Return the [x, y] coordinate for the center point of the cell that contains the specified text.  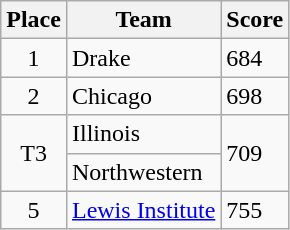
Place [34, 20]
1 [34, 58]
Drake [143, 58]
Illinois [143, 134]
709 [255, 153]
755 [255, 210]
T3 [34, 153]
Chicago [143, 96]
Lewis Institute [143, 210]
Team [143, 20]
5 [34, 210]
2 [34, 96]
698 [255, 96]
Northwestern [143, 172]
684 [255, 58]
Score [255, 20]
